Return the [x, y] coordinate for the center point of the cell that contains the specified text.  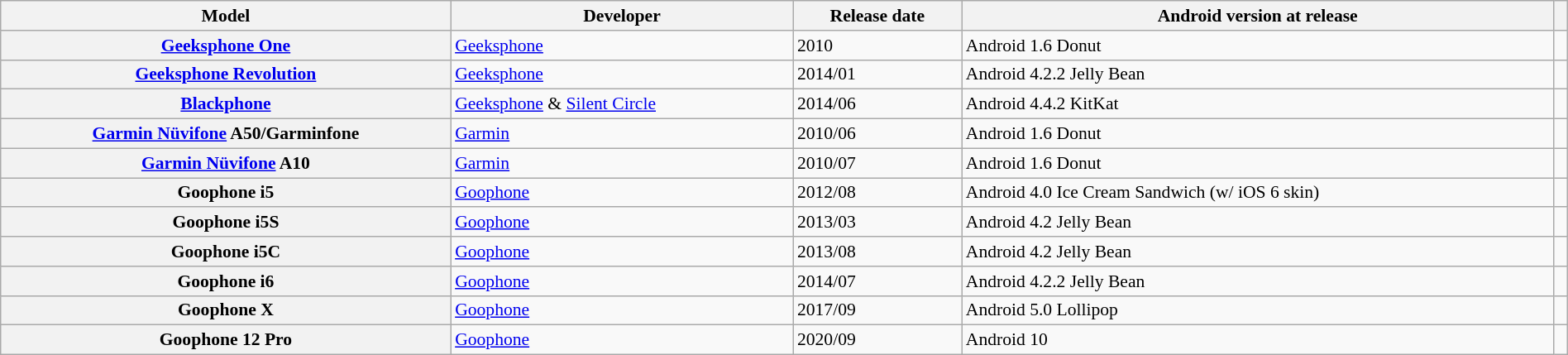
Goophone i5C [226, 252]
Goophone i5S [226, 223]
Goophone X [226, 310]
2012/08 [877, 193]
Geeksphone One [226, 46]
Android 4.4.2 KitKat [1258, 104]
Android 10 [1258, 340]
Release date [877, 16]
Goophone i6 [226, 281]
Android 5.0 Lollipop [1258, 310]
2014/06 [877, 104]
Geeksphone Revolution [226, 74]
Garmin Nüvifone A10 [226, 163]
2014/07 [877, 281]
Goophone i5 [226, 193]
Geeksphone & Silent Circle [622, 104]
Developer [622, 16]
2020/09 [877, 340]
2010/06 [877, 134]
Android 4.0 Ice Cream Sandwich (w/ iOS 6 skin) [1258, 193]
2010 [877, 46]
2014/01 [877, 74]
Garmin Nüvifone A50/Garminfone [226, 134]
Blackphone [226, 104]
Android version at release [1258, 16]
2017/09 [877, 310]
2010/07 [877, 163]
Goophone 12 Pro [226, 340]
2013/03 [877, 223]
2013/08 [877, 252]
Model [226, 16]
